For the text-containing cell, return its midpoint in (x, y) coordinate format. 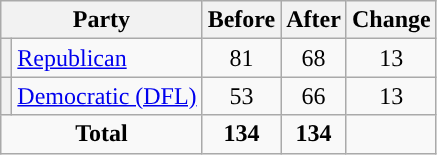
Total (102, 134)
66 (314, 96)
Before (242, 20)
Republican (107, 58)
Party (102, 20)
68 (314, 58)
After (314, 20)
81 (242, 58)
Democratic (DFL) (107, 96)
53 (242, 96)
Change (391, 20)
